Pinpoint the cell where the given text exists, returning its (X, Y) midpoint coordinate. 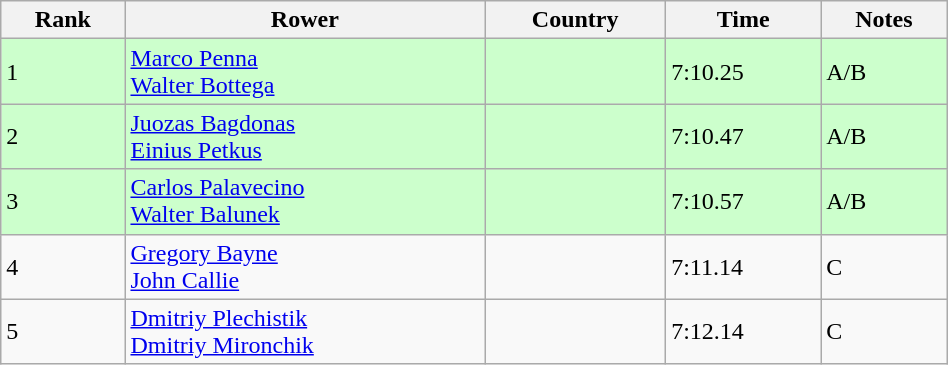
2 (63, 136)
Country (576, 20)
7:10.25 (744, 72)
Dmitriy Plechistik Dmitriy Mironchik (305, 332)
Juozas Bagdonas Einius Petkus (305, 136)
5 (63, 332)
4 (63, 266)
7:10.47 (744, 136)
Notes (884, 20)
Rank (63, 20)
7:10.57 (744, 202)
Marco PennaWalter Bottega (305, 72)
7:12.14 (744, 332)
Carlos Palavecino Walter Balunek (305, 202)
1 (63, 72)
Time (744, 20)
3 (63, 202)
Gregory Bayne John Callie (305, 266)
7:11.14 (744, 266)
Rower (305, 20)
